Identify which cell holds the provided text, then report its (x, y) central coordinate. 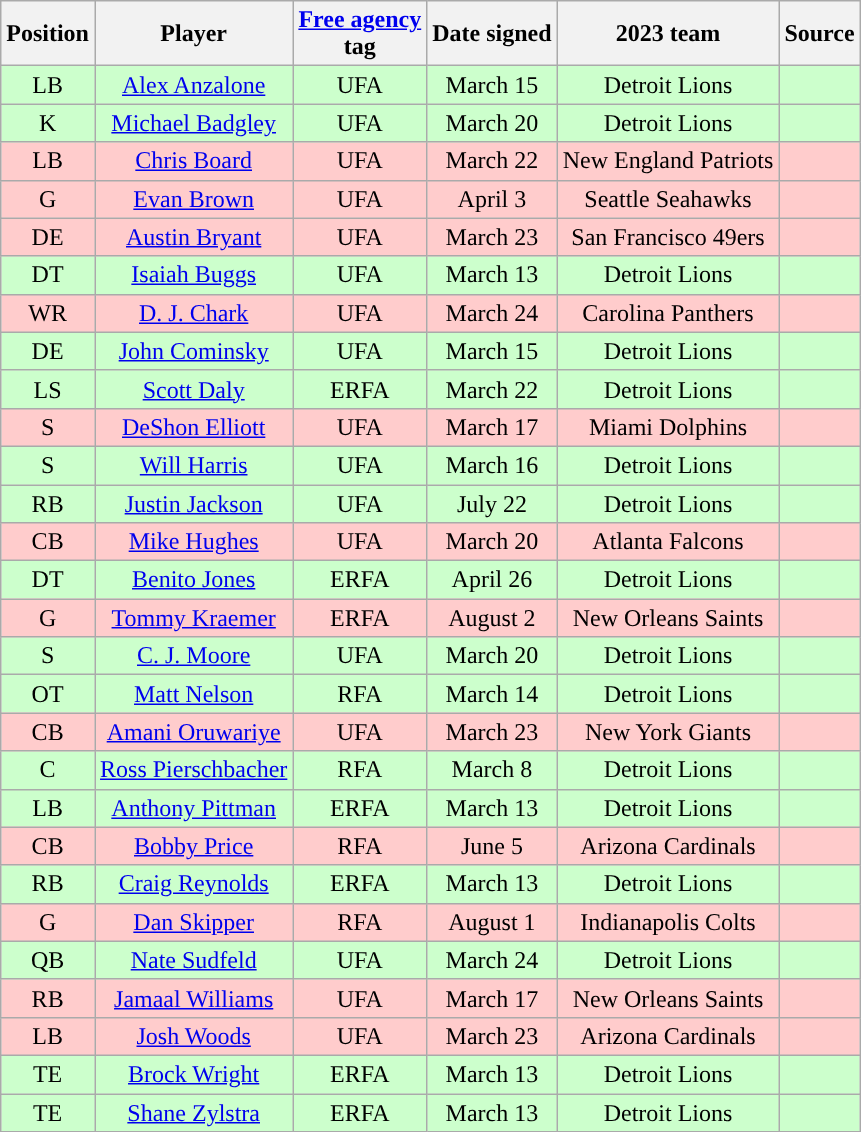
Austin Bryant (193, 237)
Justin Jackson (193, 503)
Player (193, 34)
April 3 (492, 199)
April 26 (492, 580)
DeShon Elliott (193, 427)
August 2 (492, 618)
2023 team (668, 34)
Source (820, 34)
John Cominsky (193, 351)
Michael Badgley (193, 123)
WR (48, 313)
C. J. Moore (193, 656)
Atlanta Falcons (668, 542)
OT (48, 694)
Jamaal Williams (193, 998)
Miami Dolphins (668, 427)
QB (48, 960)
Ross Pierschbacher (193, 770)
Free agencytag (360, 34)
New England Patriots (668, 161)
March 14 (492, 694)
Shane Zylstra (193, 1113)
Nate Sudfeld (193, 960)
July 22 (492, 503)
K (48, 123)
LS (48, 389)
Alex Anzalone (193, 85)
Evan Brown (193, 199)
Isaiah Buggs (193, 275)
Dan Skipper (193, 922)
Anthony Pittman (193, 808)
Mike Hughes (193, 542)
New York Giants (668, 732)
August 1 (492, 922)
San Francisco 49ers (668, 237)
Scott Daly (193, 389)
D. J. Chark (193, 313)
Date signed (492, 34)
Position (48, 34)
Amani Oruwariye (193, 732)
March 16 (492, 465)
June 5 (492, 846)
Carolina Panthers (668, 313)
Craig Reynolds (193, 884)
Brock Wright (193, 1074)
Tommy Kraemer (193, 618)
Bobby Price (193, 846)
C (48, 770)
Benito Jones (193, 580)
Josh Woods (193, 1036)
Chris Board (193, 161)
March 8 (492, 770)
Will Harris (193, 465)
Matt Nelson (193, 694)
Seattle Seahawks (668, 199)
Indianapolis Colts (668, 922)
